From the cell containing the given text, extract its center point as [X, Y] coordinate. 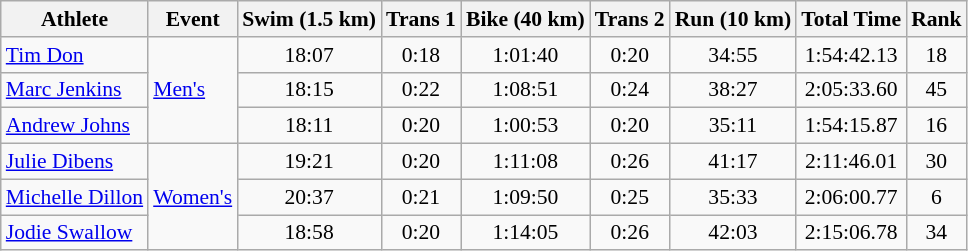
1:54:15.87 [851, 126]
Rank [936, 19]
35:33 [733, 197]
0:18 [421, 55]
1:09:50 [526, 197]
19:21 [309, 162]
0:25 [630, 197]
Women's [192, 198]
1:08:51 [526, 90]
45 [936, 90]
0:22 [421, 90]
Trans 1 [421, 19]
Bike (40 km) [526, 19]
42:03 [733, 233]
Run (10 km) [733, 19]
2:11:46.01 [851, 162]
Andrew Johns [74, 126]
30 [936, 162]
Swim (1.5 km) [309, 19]
18:15 [309, 90]
2:05:33.60 [851, 90]
6 [936, 197]
1:01:40 [526, 55]
0:24 [630, 90]
18:07 [309, 55]
34:55 [733, 55]
0:21 [421, 197]
18 [936, 55]
18:58 [309, 233]
Tim Don [74, 55]
1:54:42.13 [851, 55]
Total Time [851, 19]
2:15:06.78 [851, 233]
Julie Dibens [74, 162]
Michelle Dillon [74, 197]
2:06:00.77 [851, 197]
Men's [192, 90]
18:11 [309, 126]
1:00:53 [526, 126]
1:14:05 [526, 233]
38:27 [733, 90]
34 [936, 233]
1:11:08 [526, 162]
Marc Jenkins [74, 90]
41:17 [733, 162]
Jodie Swallow [74, 233]
Athlete [74, 19]
20:37 [309, 197]
35:11 [733, 126]
16 [936, 126]
Event [192, 19]
Trans 2 [630, 19]
